Scan for the cell matching the given text and deliver its [x, y] coordinate at center. 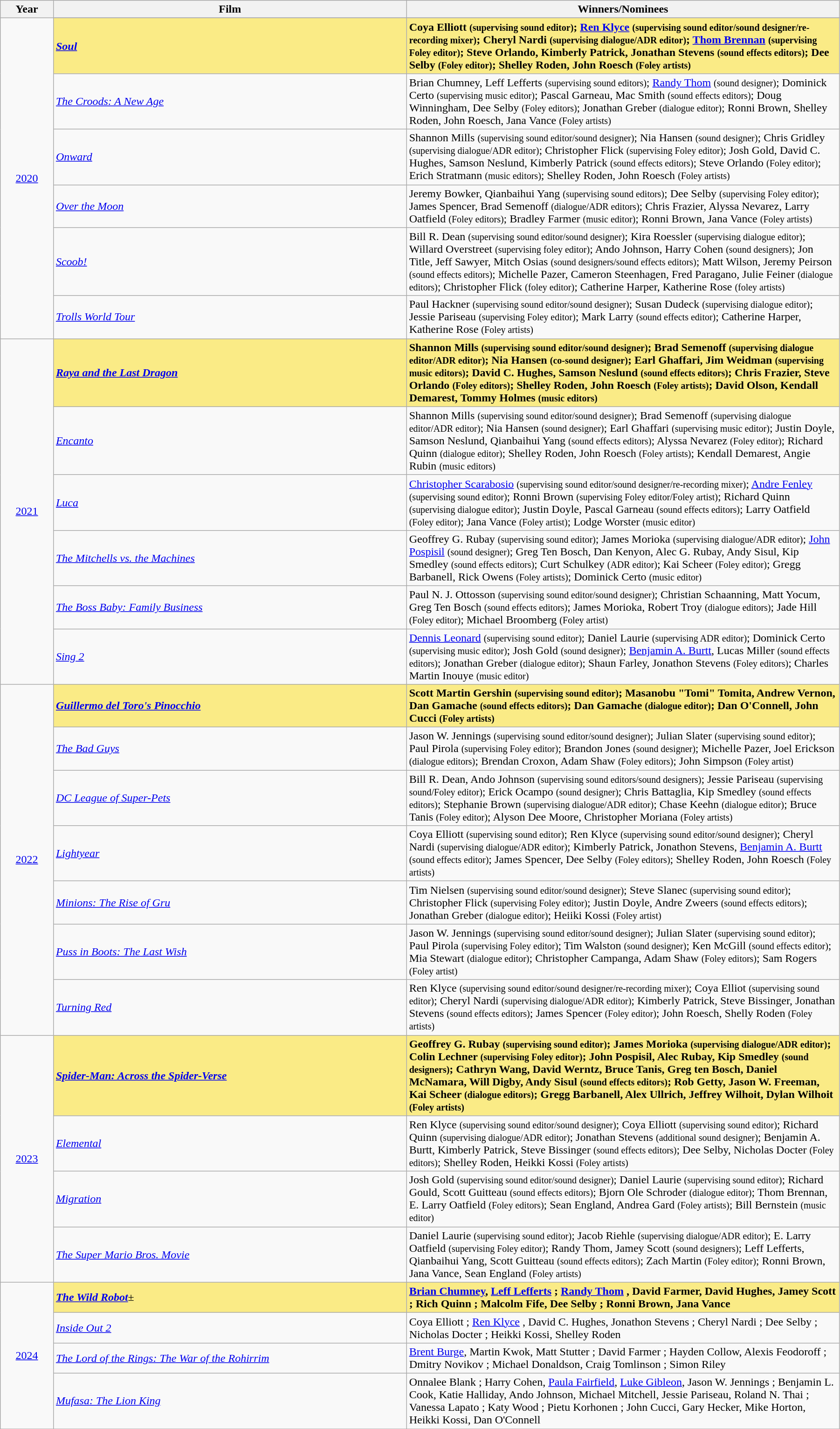
Coya Elliott ; Ren Klyce , David C. Hughes, Jonathon Stevens ; Cheryl Nardi ; Dee Selby ; Nicholas Docter ; Heikki Kossi, Shelley Roden [623, 1328]
Mufasa: The Lion King [230, 1401]
2024 [27, 1355]
Brian Chumney, Leff Lefferts ; Randy Thom , David Farmer, David Hughes, Jamey Scott ; Rich Quinn ; Malcolm Fife, Dee Selby ; Ronni Brown, Jana Vance [623, 1297]
Scoob! [230, 262]
Encanto [230, 441]
Sing 2 [230, 656]
Migration [230, 1199]
Trolls World Tour [230, 317]
Minions: The Rise of Gru [230, 903]
DC League of Super-Pets [230, 798]
The Boss Baby: Family Business [230, 607]
Luca [230, 503]
2022 [27, 860]
The Super Mario Bros. Movie [230, 1254]
Over the Moon [230, 206]
Puss in Boots: The Last Wish [230, 952]
The Mitchells vs. the Machines [230, 558]
Spider-Man: Across the Spider-Verse [230, 1075]
Onward [230, 157]
2020 [27, 178]
2021 [27, 511]
Lightyear [230, 853]
The Lord of the Rings: The War of the Rohirrim [230, 1358]
Soul [230, 46]
Film [230, 9]
The Bad Guys [230, 749]
The Croods: A New Age [230, 102]
The Wild Robot± [230, 1297]
Inside Out 2 [230, 1328]
Raya and the Last Dragon [230, 373]
Guillermo del Toro's Pinocchio [230, 706]
Year [27, 9]
Turning Red [230, 1007]
2023 [27, 1159]
Elemental [230, 1143]
Winners/Nominees [623, 9]
